Return the [x, y] coordinate for the center point of the cell that contains the specified text.  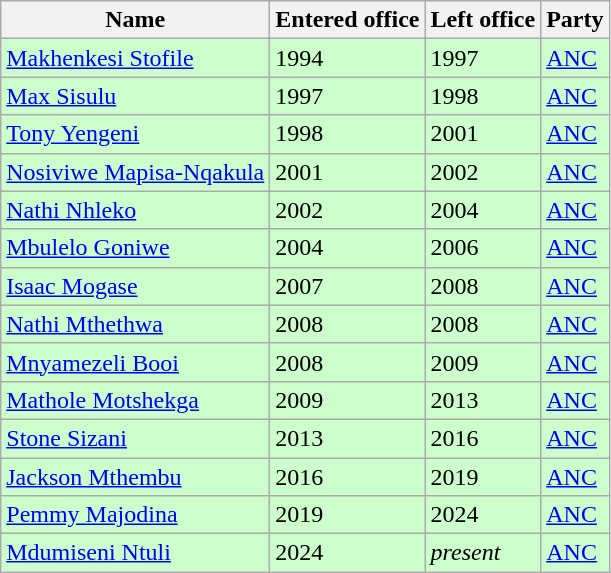
Nosiviwe Mapisa-Nqakula [136, 172]
Party [575, 20]
2007 [348, 286]
present [483, 553]
Mnyamezeli Booi [136, 362]
Left office [483, 20]
Pemmy Majodina [136, 515]
Makhenkesi Stofile [136, 58]
Stone Sizani [136, 438]
Entered office [348, 20]
Mdumiseni Ntuli [136, 553]
Isaac Mogase [136, 286]
Mbulelo Goniwe [136, 248]
Name [136, 20]
Nathi Nhleko [136, 210]
1994 [348, 58]
Mathole Motshekga [136, 400]
Tony Yengeni [136, 134]
Max Sisulu [136, 96]
Nathi Mthethwa [136, 324]
Jackson Mthembu [136, 477]
2006 [483, 248]
